Identify which cell holds the provided text, then report its [x, y] central coordinate. 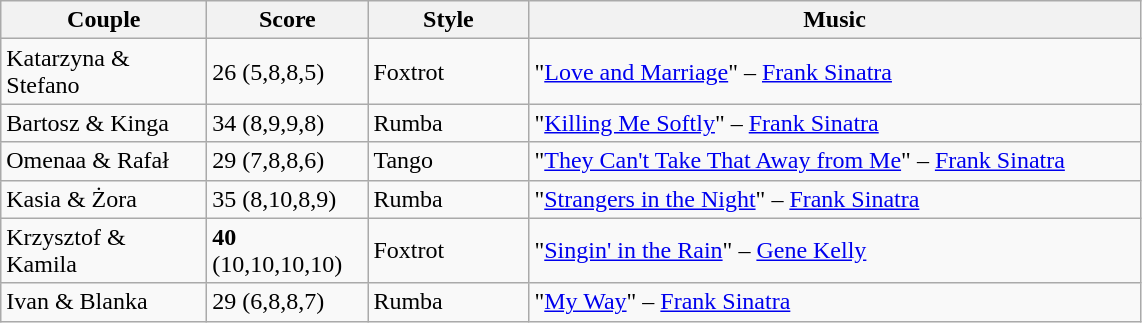
"Killing Me Softly" – Frank Sinatra [834, 123]
Ivan & Blanka [104, 302]
40 (10,10,10,10) [288, 250]
35 (8,10,8,9) [288, 199]
29 (7,8,8,6) [288, 161]
"Singin' in the Rain" – Gene Kelly [834, 250]
Omenaa & Rafał [104, 161]
Couple [104, 20]
Bartosz & Kinga [104, 123]
"They Can't Take That Away from Me" – Frank Sinatra [834, 161]
Krzysztof & Kamila [104, 250]
34 (8,9,9,8) [288, 123]
Katarzyna & Stefano [104, 72]
"Strangers in the Night" – Frank Sinatra [834, 199]
"My Way" – Frank Sinatra [834, 302]
Style [448, 20]
Tango [448, 161]
Music [834, 20]
"Love and Marriage" – Frank Sinatra [834, 72]
26 (5,8,8,5) [288, 72]
Kasia & Żora [104, 199]
Score [288, 20]
29 (6,8,8,7) [288, 302]
